For the text-containing cell, return its midpoint in (X, Y) coordinate format. 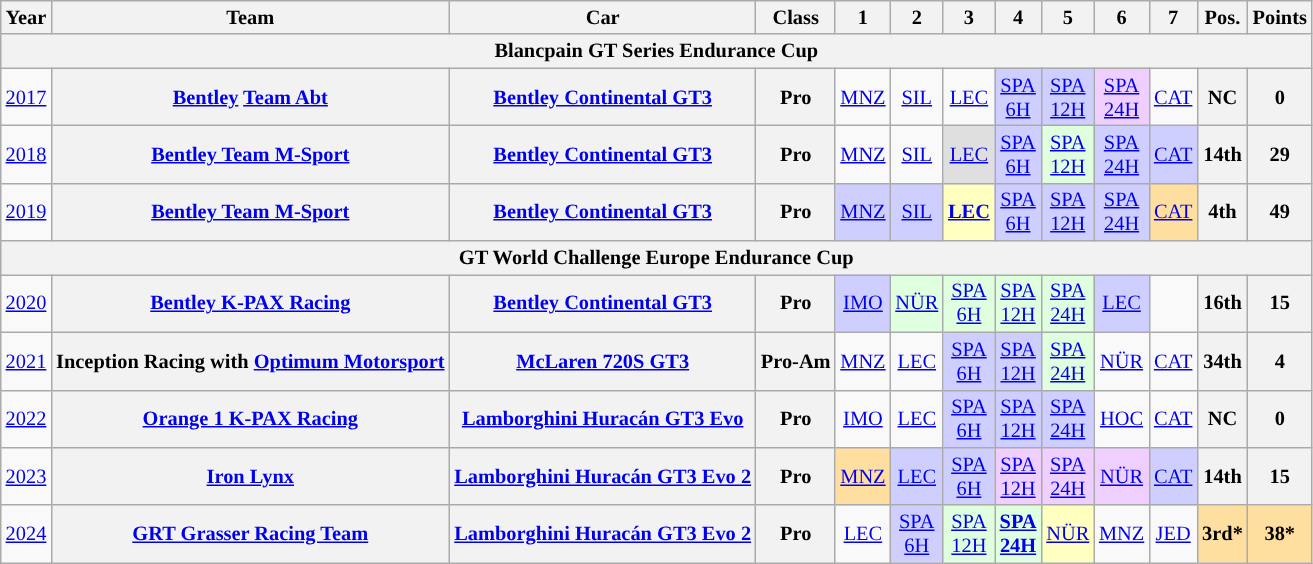
3 (969, 17)
McLaren 720S GT3 (602, 361)
7 (1173, 17)
16th (1222, 303)
Blancpain GT Series Endurance Cup (656, 51)
2017 (26, 97)
Pro-Am (796, 361)
Pos. (1222, 17)
Car (602, 17)
JED (1173, 534)
GT World Challenge Europe Endurance Cup (656, 258)
1 (862, 17)
49 (1280, 212)
6 (1122, 17)
2021 (26, 361)
2018 (26, 154)
3rd* (1222, 534)
4th (1222, 212)
2019 (26, 212)
2020 (26, 303)
5 (1068, 17)
Inception Racing with Optimum Motorsport (250, 361)
2 (916, 17)
GRT Grasser Racing Team (250, 534)
Team (250, 17)
Orange 1 K-PAX Racing (250, 419)
Bentley Team Abt (250, 97)
38* (1280, 534)
Bentley K-PAX Racing (250, 303)
2022 (26, 419)
2023 (26, 476)
Lamborghini Huracán GT3 Evo (602, 419)
29 (1280, 154)
HOC (1122, 419)
34th (1222, 361)
Class (796, 17)
Points (1280, 17)
Iron Lynx (250, 476)
Year (26, 17)
2024 (26, 534)
